Scan for the cell matching the given text and deliver its [x, y] coordinate at center. 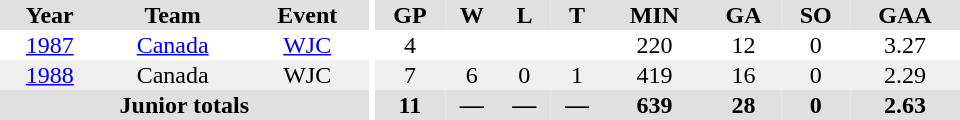
Event [308, 15]
12 [743, 45]
SO [816, 15]
1988 [50, 75]
1987 [50, 45]
11 [410, 105]
Junior totals [184, 105]
16 [743, 75]
Team [172, 15]
T [578, 15]
4 [410, 45]
28 [743, 105]
2.29 [905, 75]
GA [743, 15]
220 [654, 45]
GAA [905, 15]
Year [50, 15]
3.27 [905, 45]
GP [410, 15]
7 [410, 75]
W [472, 15]
L [524, 15]
1 [578, 75]
419 [654, 75]
6 [472, 75]
2.63 [905, 105]
MIN [654, 15]
639 [654, 105]
